Return [X, Y] of the center of cell containing provided text 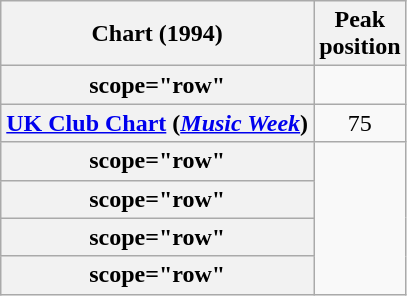
UK Club Chart (Music Week) [158, 123]
Peakposition [360, 34]
75 [360, 123]
Chart (1994) [158, 34]
